Locate the cell with the specified text and output its [X, Y] center coordinate. 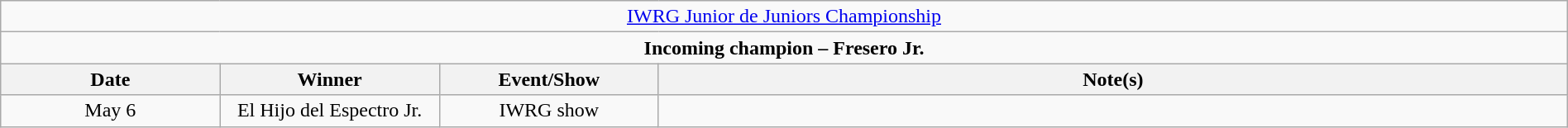
Date [111, 79]
IWRG Junior de Juniors Championship [784, 17]
El Hijo del Espectro Jr. [329, 111]
May 6 [111, 111]
Winner [329, 79]
Event/Show [549, 79]
IWRG show [549, 111]
Note(s) [1113, 79]
Incoming champion – Fresero Jr. [784, 48]
